Scan for the cell matching the given text and deliver its (X, Y) coordinate at center. 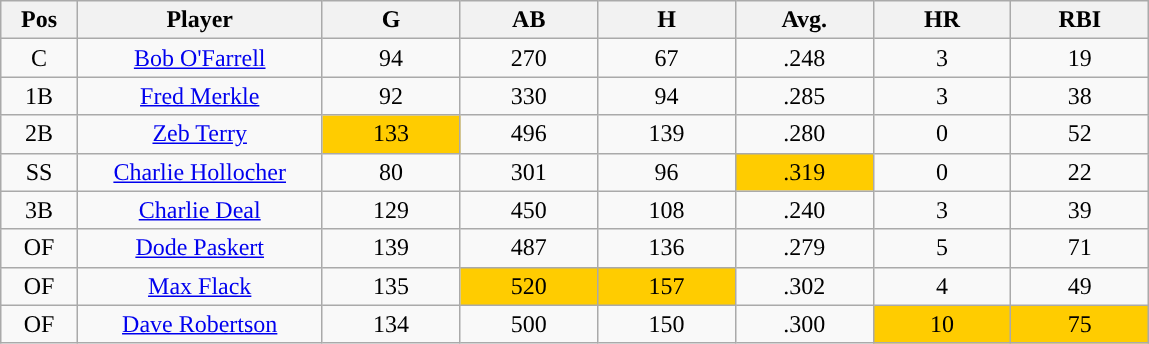
3B (40, 210)
92 (391, 96)
.279 (804, 248)
157 (667, 286)
.319 (804, 172)
Fred Merkle (200, 96)
H (667, 20)
129 (391, 210)
133 (391, 134)
Charlie Deal (200, 210)
.240 (804, 210)
5 (942, 248)
301 (529, 172)
C (40, 58)
Zeb Terry (200, 134)
Dode Paskert (200, 248)
52 (1080, 134)
.302 (804, 286)
134 (391, 324)
2B (40, 134)
Avg. (804, 20)
SS (40, 172)
.280 (804, 134)
330 (529, 96)
500 (529, 324)
450 (529, 210)
AB (529, 20)
96 (667, 172)
4 (942, 286)
1B (40, 96)
75 (1080, 324)
496 (529, 134)
136 (667, 248)
520 (529, 286)
Dave Robertson (200, 324)
108 (667, 210)
38 (1080, 96)
10 (942, 324)
.285 (804, 96)
Bob O'Farrell (200, 58)
22 (1080, 172)
150 (667, 324)
.300 (804, 324)
Pos (40, 20)
71 (1080, 248)
135 (391, 286)
RBI (1080, 20)
80 (391, 172)
270 (529, 58)
19 (1080, 58)
487 (529, 248)
67 (667, 58)
G (391, 20)
.248 (804, 58)
Max Flack (200, 286)
Charlie Hollocher (200, 172)
49 (1080, 286)
39 (1080, 210)
HR (942, 20)
Player (200, 20)
